Determine the [x, y] coordinate at the center of the cell enclosing the given text.  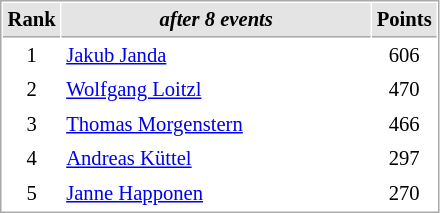
470 [404, 90]
Janne Happonen [216, 194]
5 [32, 194]
Points [404, 20]
606 [404, 56]
Andreas Küttel [216, 158]
after 8 events [216, 20]
Jakub Janda [216, 56]
Wolfgang Loitzl [216, 90]
2 [32, 90]
1 [32, 56]
270 [404, 194]
Thomas Morgenstern [216, 124]
3 [32, 124]
Rank [32, 20]
4 [32, 158]
466 [404, 124]
297 [404, 158]
